Identify which cell holds the provided text, then report its (x, y) central coordinate. 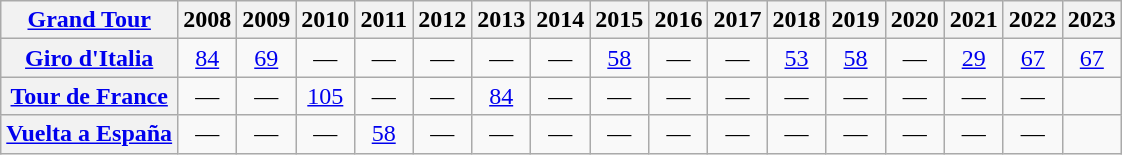
2009 (266, 20)
2017 (738, 20)
Grand Tour (90, 20)
Vuelta a España (90, 134)
2011 (384, 20)
2015 (620, 20)
2018 (796, 20)
53 (796, 58)
2023 (1092, 20)
2019 (856, 20)
Tour de France (90, 96)
2020 (914, 20)
Giro d'Italia (90, 58)
2008 (208, 20)
29 (974, 58)
2022 (1032, 20)
2010 (326, 20)
69 (266, 58)
2016 (678, 20)
105 (326, 96)
2021 (974, 20)
2014 (560, 20)
2013 (502, 20)
2012 (442, 20)
